Return the (X, Y) coordinate for the center point of the cell that contains the specified text.  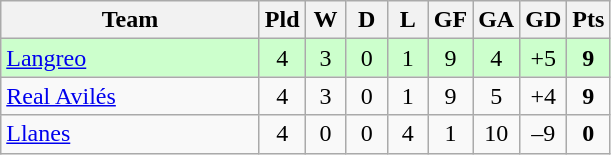
Pld (282, 20)
5 (496, 96)
Team (130, 20)
Langreo (130, 58)
+4 (544, 96)
–9 (544, 134)
Real Avilés (130, 96)
10 (496, 134)
+5 (544, 58)
W (326, 20)
Llanes (130, 134)
L (408, 20)
GA (496, 20)
Pts (588, 20)
GD (544, 20)
D (366, 20)
GF (450, 20)
